Identify which cell holds the provided text, then report its (x, y) central coordinate. 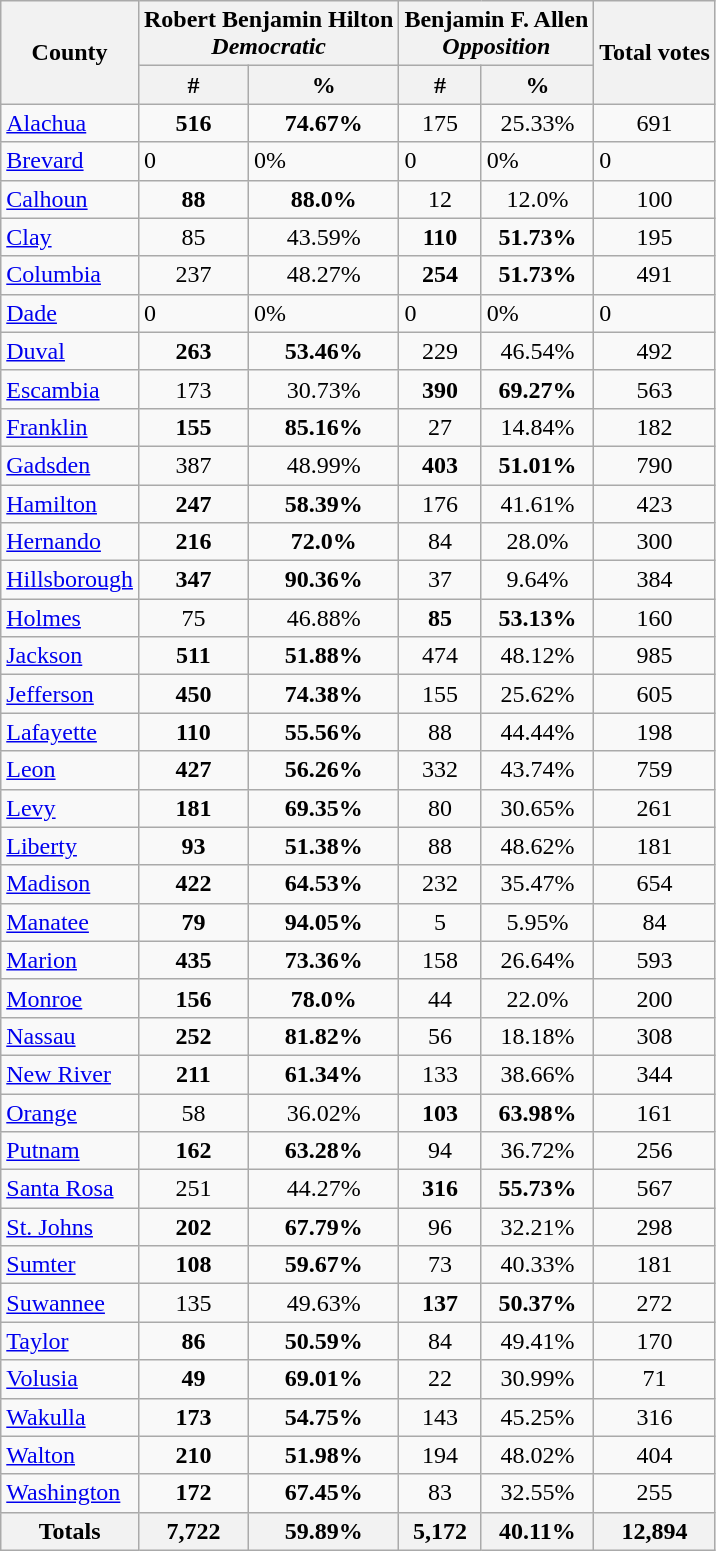
654 (655, 884)
New River (70, 1074)
450 (193, 694)
237 (193, 275)
175 (440, 123)
176 (440, 503)
100 (655, 199)
40.33% (538, 1265)
229 (440, 351)
38.66% (538, 1074)
170 (655, 1341)
45.25% (538, 1417)
30.65% (538, 808)
298 (655, 1227)
28.0% (538, 542)
254 (440, 275)
300 (655, 542)
26.64% (538, 960)
86 (193, 1341)
73.36% (323, 960)
22 (440, 1379)
491 (655, 275)
384 (655, 580)
202 (193, 1227)
423 (655, 503)
Walton (70, 1455)
25.62% (538, 694)
37 (440, 580)
69.27% (538, 389)
162 (193, 1151)
985 (655, 656)
49.63% (323, 1303)
Robert Benjamin Hilton Democratic (268, 34)
195 (655, 237)
25.33% (538, 123)
80 (440, 808)
Wakulla (70, 1417)
Levy (70, 808)
5 (440, 922)
94 (440, 1151)
210 (193, 1455)
48.02% (538, 1455)
Liberty (70, 846)
83 (440, 1493)
78.0% (323, 998)
Hernando (70, 542)
137 (440, 1303)
72.0% (323, 542)
133 (440, 1074)
Calhoun (70, 199)
Santa Rosa (70, 1189)
Sumter (70, 1265)
427 (193, 770)
5,172 (440, 1531)
59.89% (323, 1531)
44.44% (538, 732)
74.38% (323, 694)
48.12% (538, 656)
5.95% (538, 922)
Hamilton (70, 503)
Gadsden (70, 465)
30.99% (538, 1379)
85.16% (323, 427)
Jackson (70, 656)
Total votes (655, 52)
43.74% (538, 770)
232 (440, 884)
46.88% (323, 618)
41.61% (538, 503)
63.28% (323, 1151)
53.46% (323, 351)
156 (193, 998)
93 (193, 846)
511 (193, 656)
308 (655, 1036)
43.59% (323, 237)
492 (655, 351)
61.34% (323, 1074)
172 (193, 1493)
194 (440, 1455)
103 (440, 1113)
332 (440, 770)
Holmes (70, 618)
422 (193, 884)
64.53% (323, 884)
81.82% (323, 1036)
44 (440, 998)
347 (193, 580)
Leon (70, 770)
390 (440, 389)
Madison (70, 884)
Columbia (70, 275)
49.41% (538, 1341)
790 (655, 465)
44.27% (323, 1189)
51.01% (538, 465)
67.79% (323, 1227)
593 (655, 960)
435 (193, 960)
7,722 (193, 1531)
59.67% (323, 1265)
48.62% (538, 846)
12 (440, 199)
51.38% (323, 846)
90.36% (323, 580)
Suwannee (70, 1303)
49 (193, 1379)
56 (440, 1036)
211 (193, 1074)
58.39% (323, 503)
58 (193, 1113)
387 (193, 465)
474 (440, 656)
69.01% (323, 1379)
272 (655, 1303)
Clay (70, 237)
Brevard (70, 161)
158 (440, 960)
74.67% (323, 123)
Hillsborough (70, 580)
261 (655, 808)
14.84% (538, 427)
563 (655, 389)
605 (655, 694)
18.18% (538, 1036)
256 (655, 1151)
263 (193, 351)
79 (193, 922)
252 (193, 1036)
71 (655, 1379)
53.13% (538, 618)
22.0% (538, 998)
48.99% (323, 465)
56.26% (323, 770)
12,894 (655, 1531)
Duval (70, 351)
247 (193, 503)
54.75% (323, 1417)
73 (440, 1265)
46.54% (538, 351)
63.98% (538, 1113)
55.56% (323, 732)
516 (193, 123)
344 (655, 1074)
135 (193, 1303)
9.64% (538, 580)
27 (440, 427)
51.98% (323, 1455)
30.73% (323, 389)
Washington (70, 1493)
Volusia (70, 1379)
County (70, 52)
St. Johns (70, 1227)
88.0% (323, 199)
32.21% (538, 1227)
96 (440, 1227)
216 (193, 542)
Orange (70, 1113)
67.45% (323, 1493)
161 (655, 1113)
200 (655, 998)
12.0% (538, 199)
48.27% (323, 275)
35.47% (538, 884)
69.35% (323, 808)
55.73% (538, 1189)
50.59% (323, 1341)
75 (193, 618)
759 (655, 770)
Taylor (70, 1341)
94.05% (323, 922)
Alachua (70, 123)
Marion (70, 960)
160 (655, 618)
404 (655, 1455)
Lafayette (70, 732)
Escambia (70, 389)
Benjamin F. Allen Opposition (496, 34)
691 (655, 123)
36.72% (538, 1151)
182 (655, 427)
Jefferson (70, 694)
567 (655, 1189)
Totals (70, 1531)
Monroe (70, 998)
Manatee (70, 922)
251 (193, 1189)
Nassau (70, 1036)
40.11% (538, 1531)
255 (655, 1493)
403 (440, 465)
32.55% (538, 1493)
Dade (70, 313)
Franklin (70, 427)
108 (193, 1265)
Putnam (70, 1151)
143 (440, 1417)
50.37% (538, 1303)
36.02% (323, 1113)
51.88% (323, 656)
198 (655, 732)
